Determine the (X, Y) coordinate at the center of the cell enclosing the given text.  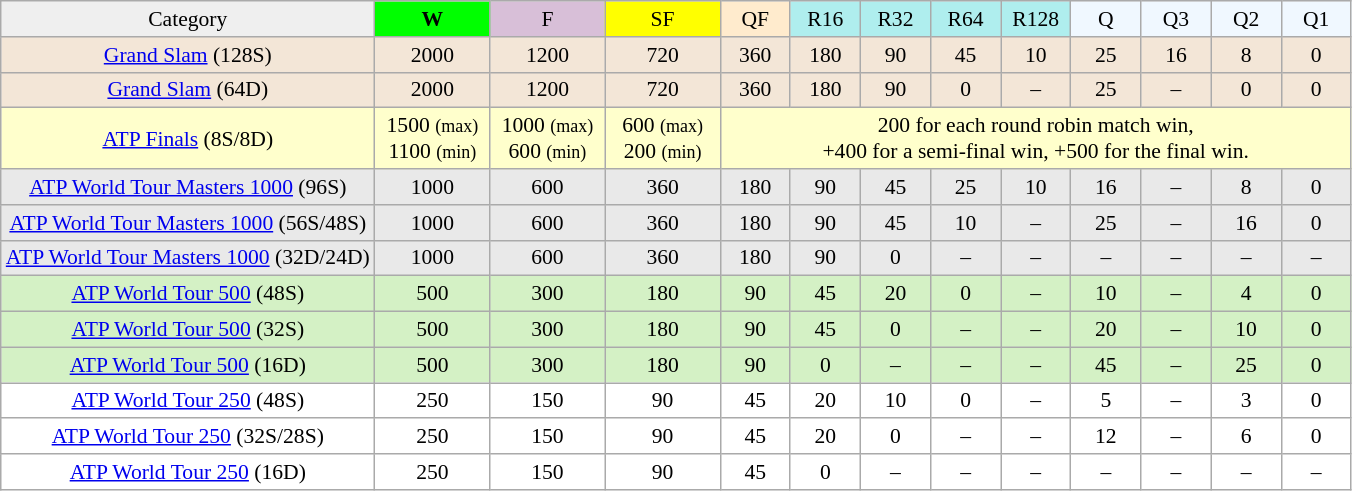
ATP World Tour 500 (48S) (188, 294)
Q1 (1316, 19)
4 (1246, 294)
R64 (966, 19)
Category (188, 19)
ATP World Tour 500 (16D) (188, 365)
600 (max) 200 (min) (662, 138)
ATP World Tour Masters 1000 (56S/48S) (188, 223)
QF (755, 19)
ATP World Tour Masters 1000 (96S) (188, 187)
SF (662, 19)
R128 (1036, 19)
200 for each round robin match win, +400 for a semi-final win, +500 for the final win. (1036, 138)
ATP Finals (8S/8D) (188, 138)
F (548, 19)
Q (1106, 19)
Q3 (1176, 19)
ATP World Tour 500 (32S) (188, 330)
5 (1106, 401)
6 (1246, 437)
ATP World Tour 250 (16D) (188, 472)
W (432, 19)
ATP World Tour Masters 1000 (32D/24D) (188, 258)
ATP World Tour 250 (48S) (188, 401)
ATP World Tour 250 (32S/28S) (188, 437)
Q2 (1246, 19)
3 (1246, 401)
12 (1106, 437)
Grand Slam (128S) (188, 55)
1000 (max) 600 (min) (548, 138)
R32 (895, 19)
R16 (825, 19)
Grand Slam (64D) (188, 90)
1500 (max) 1100 (min) (432, 138)
